Detect which cell encompasses the target text, then output its [x, y] center coordinate. 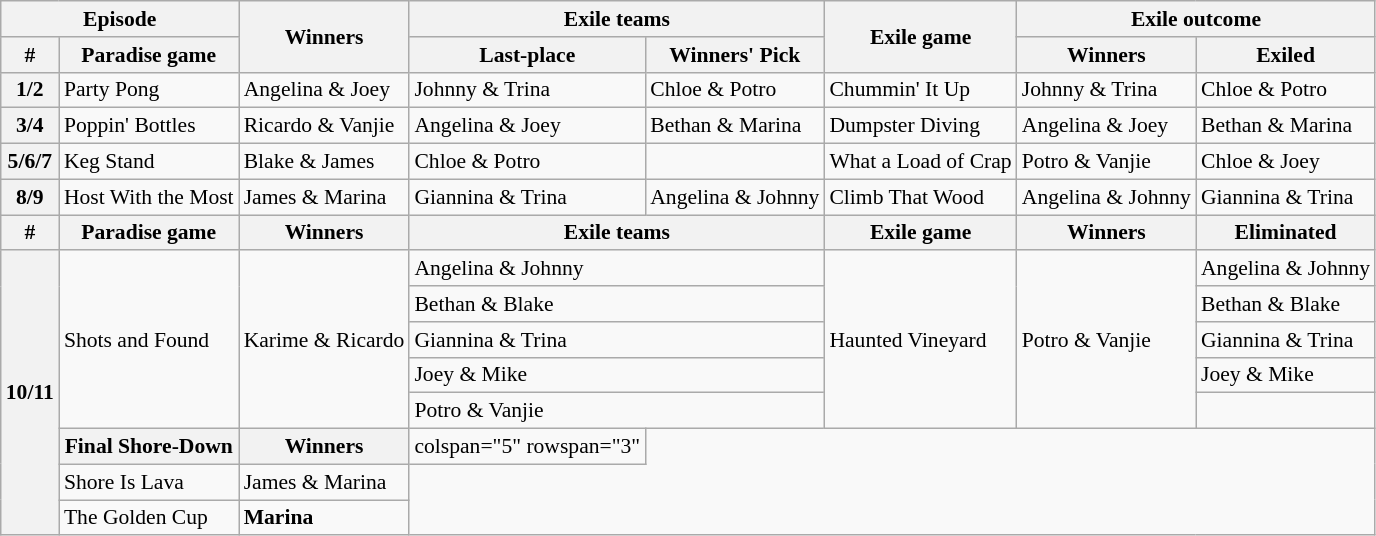
1/2 [30, 90]
Chummin' It Up [920, 90]
Exiled [1286, 55]
What a Load of Crap [920, 162]
Eliminated [1286, 233]
Shore Is Lava [149, 482]
The Golden Cup [149, 518]
Shots and Found [149, 340]
Climb That Wood [920, 197]
Chloe & Joey [1286, 162]
10/11 [30, 394]
8/9 [30, 197]
Dumpster Diving [920, 126]
Exile outcome [1196, 19]
colspan="5" rowspan="3" [527, 447]
Keg Stand [149, 162]
Marina [324, 518]
Karime & Ricardo [324, 340]
Haunted Vineyard [920, 340]
Party Pong [149, 90]
Poppin' Bottles [149, 126]
Ricardo & Vanjie [324, 126]
Winners' Pick [734, 55]
Final Shore-Down [149, 447]
5/6/7 [30, 162]
Blake & James [324, 162]
Episode [120, 19]
Host With the Most [149, 197]
Last-place [527, 55]
3/4 [30, 126]
